Scan for the cell matching the given text and deliver its [X, Y] coordinate at center. 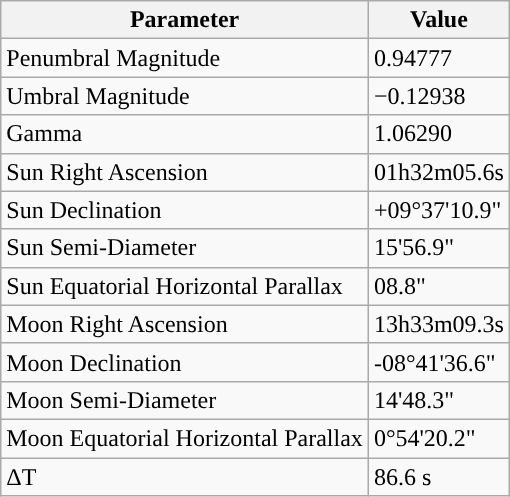
13h33m09.3s [438, 324]
Sun Equatorial Horizontal Parallax [185, 286]
ΔT [185, 477]
14'48.3" [438, 400]
0°54'20.2" [438, 438]
Umbral Magnitude [185, 96]
-08°41'36.6" [438, 362]
Sun Declination [185, 210]
Gamma [185, 134]
15'56.9" [438, 248]
Moon Right Ascension [185, 324]
Moon Declination [185, 362]
−0.12938 [438, 96]
0.94777 [438, 58]
Penumbral Magnitude [185, 58]
1.06290 [438, 134]
Value [438, 20]
08.8" [438, 286]
+09°37'10.9" [438, 210]
01h32m05.6s [438, 172]
Moon Equatorial Horizontal Parallax [185, 438]
Moon Semi-Diameter [185, 400]
Sun Right Ascension [185, 172]
86.6 s [438, 477]
Sun Semi-Diameter [185, 248]
Parameter [185, 20]
